Output the (x, y) coordinate of the center of the cell containing the given text.  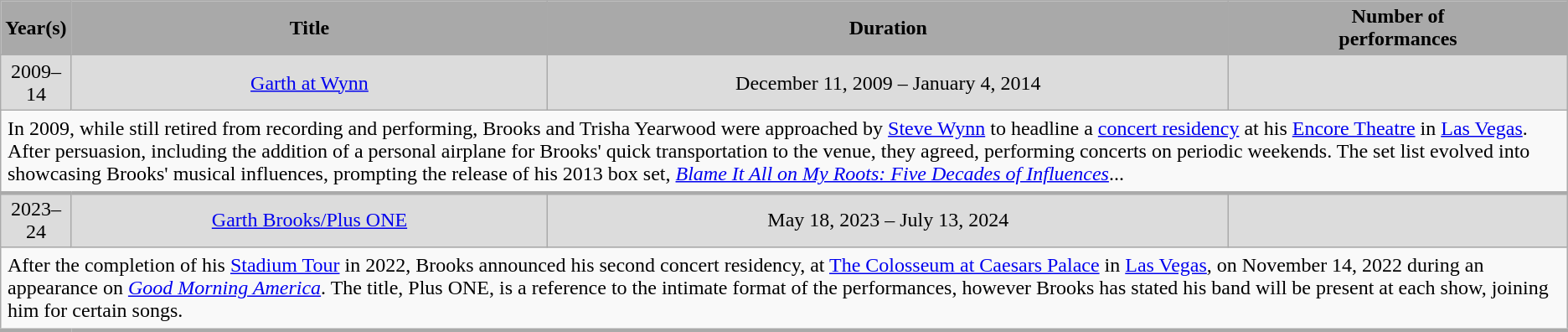
May 18, 2023 – July 13, 2024 (888, 220)
Year(s) (36, 29)
Title (310, 29)
2023–24 (36, 220)
Garth Brooks/Plus ONE (310, 220)
December 11, 2009 – January 4, 2014 (888, 82)
Duration (888, 29)
2009–14 (36, 82)
Number ofperformances (1398, 29)
Garth at Wynn (310, 82)
